Extract the [x, y] coordinate from the center of the cell holding the provided text.  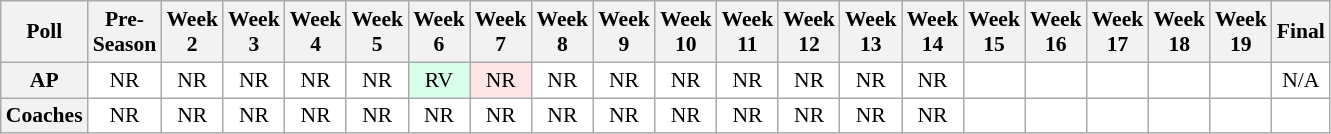
Week17 [1118, 32]
Pre-Season [125, 32]
Week10 [686, 32]
Week9 [624, 32]
Week19 [1241, 32]
Week13 [871, 32]
Week8 [562, 32]
Final [1301, 32]
N/A [1301, 80]
RV [439, 80]
Week15 [994, 32]
Week7 [501, 32]
Poll [44, 32]
Coaches [44, 116]
Week11 [748, 32]
Week14 [933, 32]
Week4 [316, 32]
Week6 [439, 32]
Week5 [377, 32]
AP [44, 80]
Week3 [254, 32]
Week18 [1179, 32]
Week2 [192, 32]
Week16 [1056, 32]
Week12 [809, 32]
